Search for the cell housing the specified text and yield its [x, y] center coordinate. 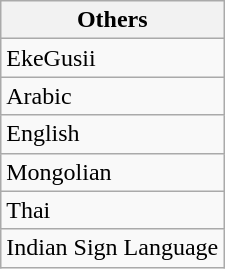
EkeGusii [112, 58]
Mongolian [112, 172]
Thai [112, 210]
Indian Sign Language [112, 248]
English [112, 134]
Arabic [112, 96]
Others [112, 20]
